Search for the cell housing the specified text and yield its [X, Y] center coordinate. 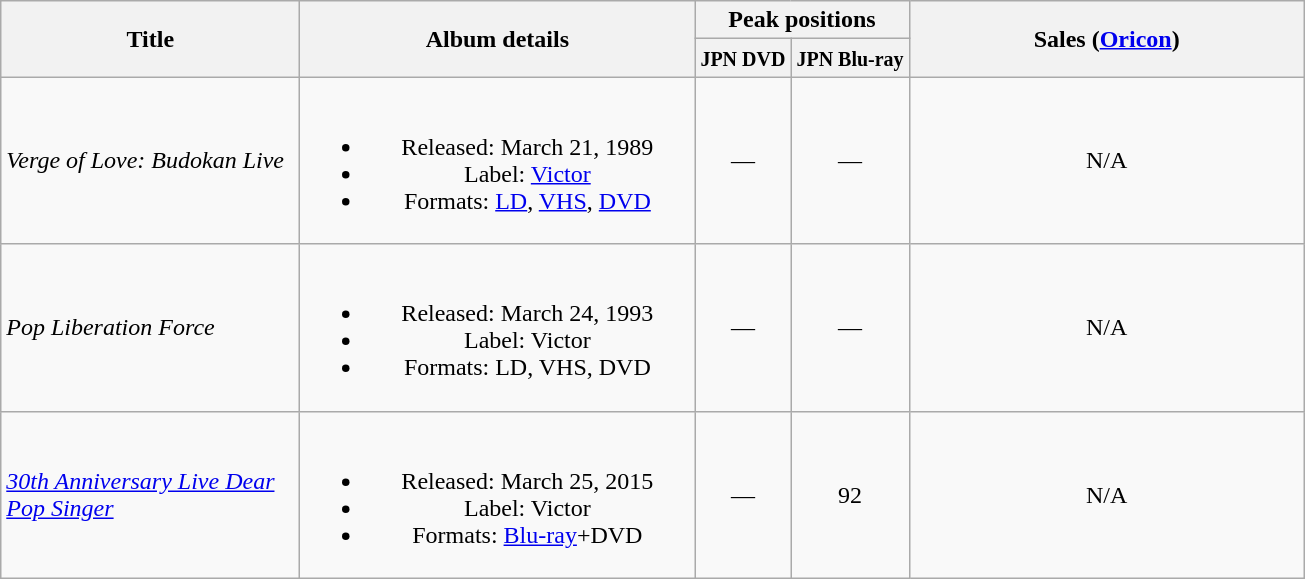
Sales (Oricon) [1106, 39]
JPN Blu-ray [850, 58]
Released: March 24, 1993Label: VictorFormats: LD, VHS, DVD [498, 328]
Verge of Love: Budokan Live [150, 160]
92 [850, 494]
Album details [498, 39]
Peak positions [802, 20]
30th Anniversary Live Dear Pop Singer [150, 494]
Title [150, 39]
Released: March 25, 2015Label: VictorFormats: Blu-ray+DVD [498, 494]
Pop Liberation Force [150, 328]
Released: March 21, 1989Label: VictorFormats: LD, VHS, DVD [498, 160]
JPN DVD [743, 58]
